Extract the (x, y) coordinate from the center of the cell holding the provided text.  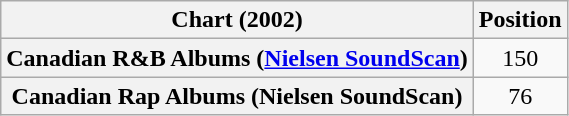
Canadian R&B Albums (Nielsen SoundScan) (238, 58)
76 (520, 96)
Chart (2002) (238, 20)
Canadian Rap Albums (Nielsen SoundScan) (238, 96)
150 (520, 58)
Position (520, 20)
